Search for the cell housing the specified text and yield its (x, y) center coordinate. 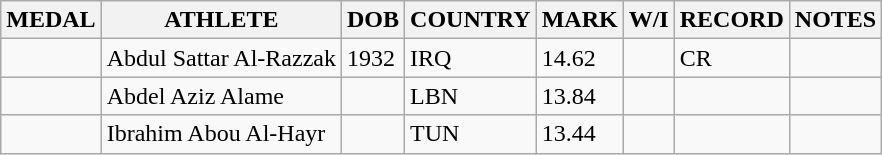
CR (732, 58)
DOB (372, 20)
COUNTRY (471, 20)
13.44 (580, 134)
MARK (580, 20)
ATHLETE (221, 20)
NOTES (835, 20)
MEDAL (51, 20)
13.84 (580, 96)
LBN (471, 96)
1932 (372, 58)
Abdul Sattar Al-Razzak (221, 58)
Abdel Aziz Alame (221, 96)
RECORD (732, 20)
IRQ (471, 58)
14.62 (580, 58)
Ibrahim Abou Al-Hayr (221, 134)
W/I (648, 20)
TUN (471, 134)
